Find where the given text appears and provide that cell's center as [x, y] coordinate. 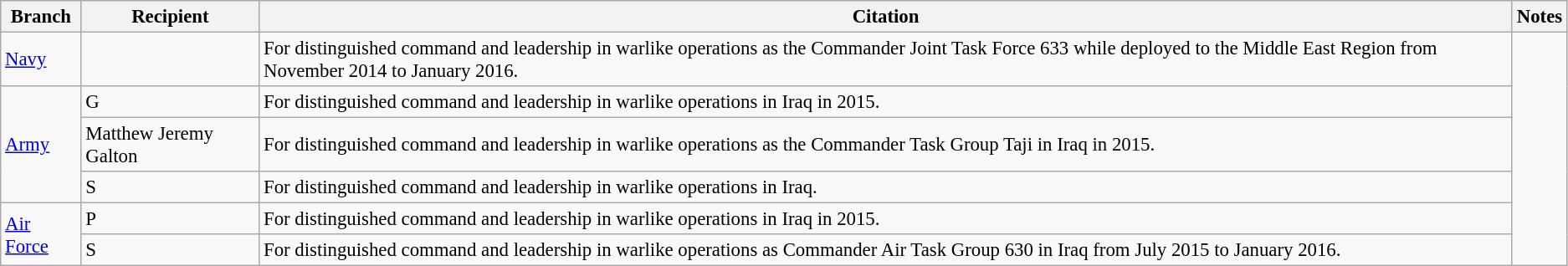
Recipient [171, 17]
Navy [41, 60]
P [171, 219]
Matthew Jeremy Galton [171, 146]
Air Force [41, 234]
G [171, 102]
Branch [41, 17]
For distinguished command and leadership in warlike operations as Commander Air Task Group 630 in Iraq from July 2015 to January 2016. [886, 250]
For distinguished command and leadership in warlike operations as the Commander Task Group Taji in Iraq in 2015. [886, 146]
Citation [886, 17]
For distinguished command and leadership in warlike operations in Iraq. [886, 187]
Notes [1540, 17]
Army [41, 145]
